Return (X, Y) of the center of cell containing provided text 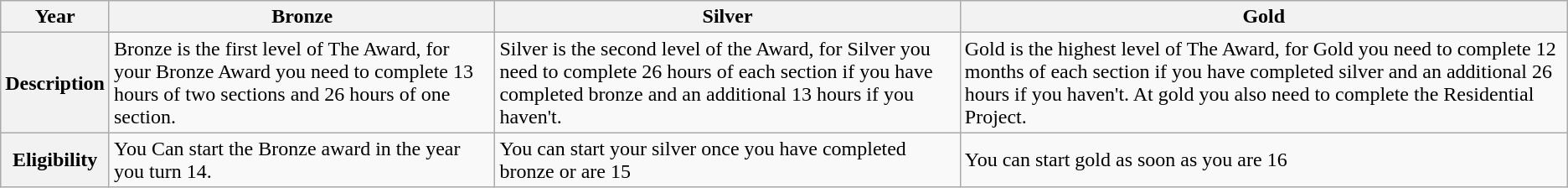
You Can start the Bronze award in the year you turn 14. (302, 159)
Silver (727, 17)
You can start gold as soon as you are 16 (1263, 159)
You can start your silver once you have completed bronze or are 15 (727, 159)
Bronze is the first level of The Award, for your Bronze Award you need to complete 13 hours of two sections and 26 hours of one section. (302, 82)
Year (55, 17)
Gold (1263, 17)
Bronze (302, 17)
Description (55, 82)
Eligibility (55, 159)
